Extract the [x, y] coordinate from the center of the cell holding the provided text.  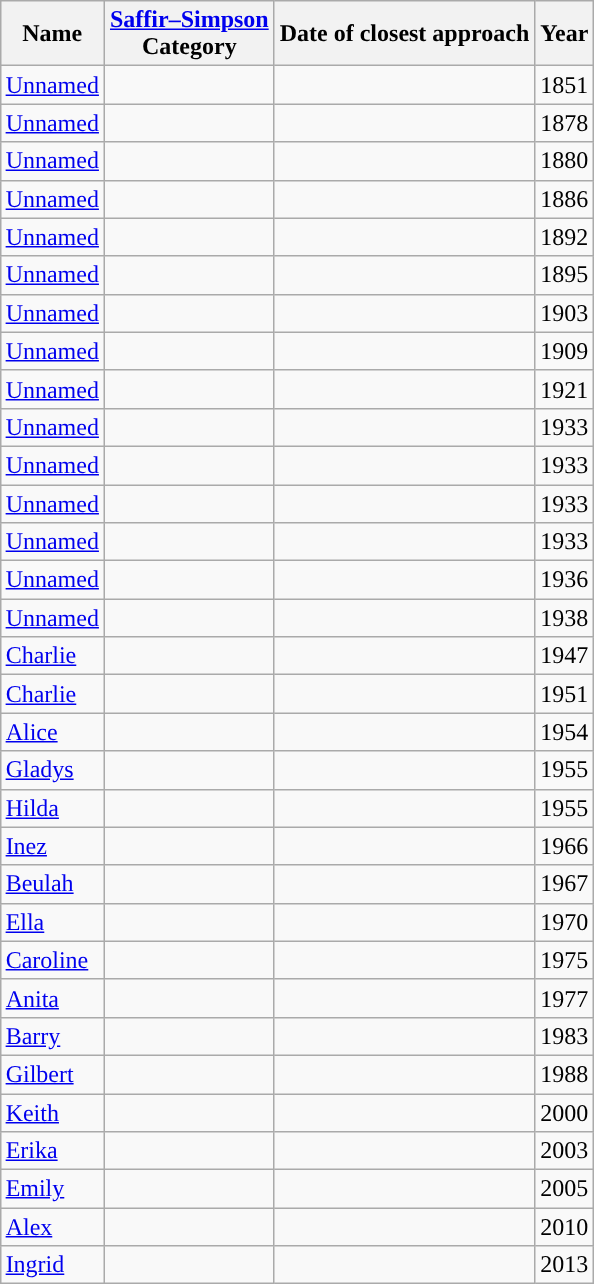
Keith [52, 1113]
Barry [52, 1036]
2013 [564, 1265]
1947 [564, 656]
Beulah [52, 884]
Name [52, 34]
1988 [564, 1074]
1895 [564, 275]
Anita [52, 998]
1954 [564, 732]
Alex [52, 1227]
1880 [564, 161]
1951 [564, 694]
2003 [564, 1151]
2000 [564, 1113]
1921 [564, 389]
Ella [52, 922]
1886 [564, 199]
1878 [564, 123]
1851 [564, 85]
Date of closest approach [404, 34]
1975 [564, 960]
Gilbert [52, 1074]
2010 [564, 1227]
1977 [564, 998]
1909 [564, 351]
Year [564, 34]
Caroline [52, 960]
1892 [564, 237]
1983 [564, 1036]
Gladys [52, 770]
Inez [52, 846]
Alice [52, 732]
Erika [52, 1151]
1903 [564, 313]
1967 [564, 884]
Emily [52, 1189]
Ingrid [52, 1265]
Hilda [52, 808]
1936 [564, 580]
Saffir–SimpsonCategory [189, 34]
1938 [564, 618]
1966 [564, 846]
1970 [564, 922]
2005 [564, 1189]
